Determine the [x, y] coordinate at the center of the cell enclosing the given text.  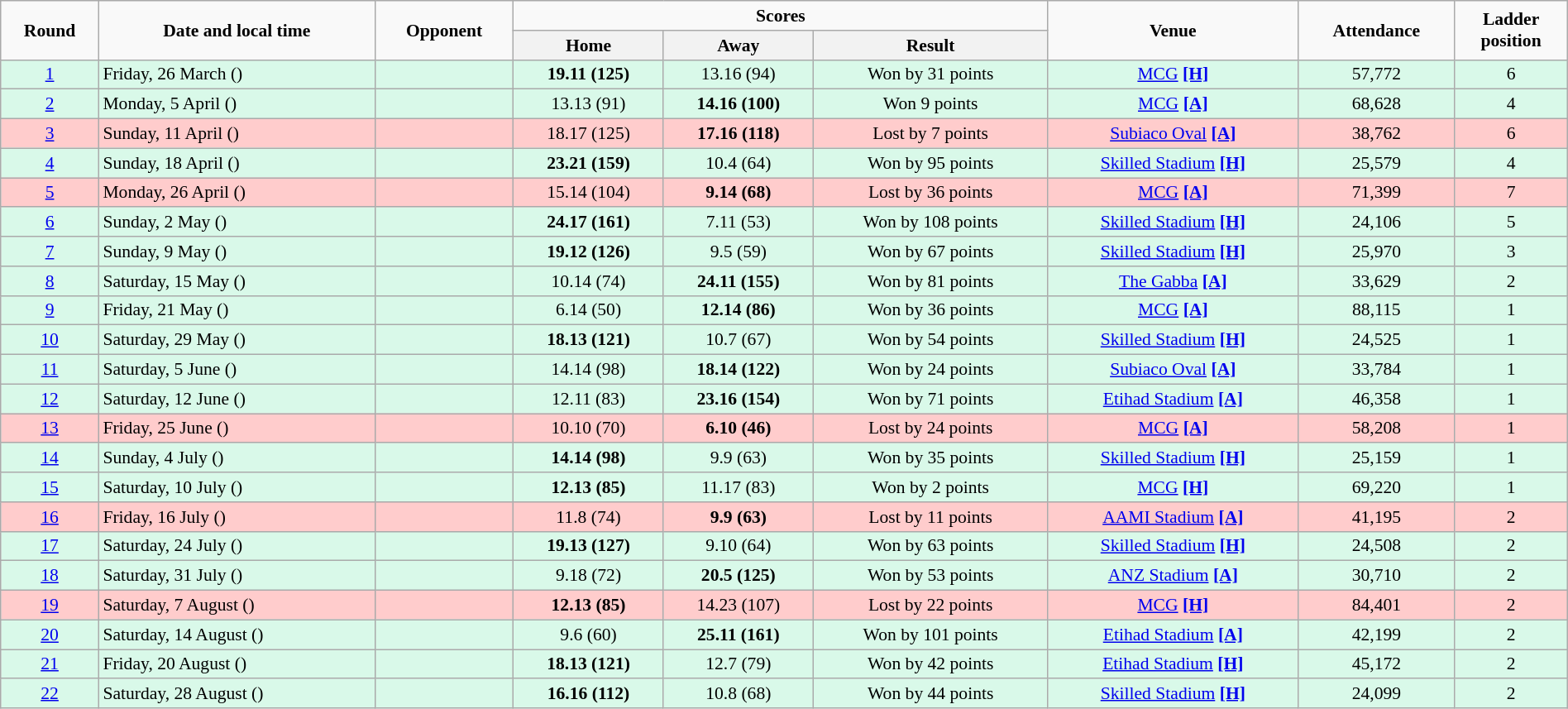
Saturday, 5 June () [237, 370]
Won by 101 points [930, 635]
9 [50, 310]
11.8 (74) [589, 517]
Won by 81 points [930, 281]
Friday, 26 March () [237, 74]
15.14 (104) [589, 193]
14 [50, 458]
20.5 (125) [738, 576]
71,399 [1376, 193]
Lost by 36 points [930, 193]
Sunday, 11 April () [237, 134]
Won by 95 points [930, 163]
33,629 [1376, 281]
19.13 (127) [589, 546]
84,401 [1376, 606]
18.14 (122) [738, 370]
14.16 (100) [738, 104]
Sunday, 18 April () [237, 163]
10.7 (67) [738, 340]
10.14 (74) [589, 281]
24.11 (155) [738, 281]
Friday, 21 May () [237, 310]
24,508 [1376, 546]
Saturday, 14 August () [237, 635]
25.11 (161) [738, 635]
Won by 31 points [930, 74]
6.14 (50) [589, 310]
9.14 (68) [738, 193]
20 [50, 635]
8 [50, 281]
Saturday, 12 June () [237, 399]
ANZ Stadium [A] [1173, 576]
Result [930, 46]
Won by 71 points [930, 399]
Won by 42 points [930, 664]
Lost by 7 points [930, 134]
10 [50, 340]
Lost by 22 points [930, 606]
17.16 (118) [738, 134]
14.23 (107) [738, 606]
Friday, 20 August () [237, 664]
9.10 (64) [738, 546]
46,358 [1376, 399]
10.8 (68) [738, 694]
16 [50, 517]
Scores [781, 16]
12.11 (83) [589, 399]
10.10 (70) [589, 429]
24.17 (161) [589, 223]
Saturday, 24 July () [237, 546]
Won by 54 points [930, 340]
15 [50, 487]
Opponent [444, 30]
Won by 53 points [930, 576]
Monday, 5 April () [237, 104]
16.16 (112) [589, 694]
Won by 108 points [930, 223]
Saturday, 28 August () [237, 694]
11 [50, 370]
Won by 44 points [930, 694]
12.7 (79) [738, 664]
Saturday, 7 August () [237, 606]
7.11 (53) [738, 223]
Won by 24 points [930, 370]
Lost by 11 points [930, 517]
Friday, 16 July () [237, 517]
9.5 (59) [738, 252]
Friday, 25 June () [237, 429]
69,220 [1376, 487]
Won by 36 points [930, 310]
Sunday, 4 July () [237, 458]
Saturday, 31 July () [237, 576]
18.17 (125) [589, 134]
12 [50, 399]
Won by 2 points [930, 487]
30,710 [1376, 576]
Date and local time [237, 30]
Lost by 24 points [930, 429]
Won 9 points [930, 104]
11.17 (83) [738, 487]
19.12 (126) [589, 252]
Saturday, 29 May () [237, 340]
33,784 [1376, 370]
Saturday, 10 July () [237, 487]
13.16 (94) [738, 74]
45,172 [1376, 664]
Round [50, 30]
10.4 (64) [738, 163]
Monday, 26 April () [237, 193]
Sunday, 2 May () [237, 223]
13.13 (91) [589, 104]
Attendance [1376, 30]
88,115 [1376, 310]
17 [50, 546]
41,195 [1376, 517]
25,970 [1376, 252]
Away [738, 46]
24,106 [1376, 223]
Sunday, 9 May () [237, 252]
Won by 35 points [930, 458]
Ladderposition [1511, 30]
25,579 [1376, 163]
42,199 [1376, 635]
Etihad Stadium [H] [1173, 664]
Home [589, 46]
19 [50, 606]
Won by 63 points [930, 546]
23.21 (159) [589, 163]
6.10 (46) [738, 429]
The Gabba [A] [1173, 281]
57,772 [1376, 74]
13 [50, 429]
38,762 [1376, 134]
AAMI Stadium [A] [1173, 517]
22 [50, 694]
68,628 [1376, 104]
18 [50, 576]
12.14 (86) [738, 310]
9.18 (72) [589, 576]
9.6 (60) [589, 635]
Venue [1173, 30]
Won by 67 points [930, 252]
58,208 [1376, 429]
19.11 (125) [589, 74]
24,525 [1376, 340]
Saturday, 15 May () [237, 281]
25,159 [1376, 458]
23.16 (154) [738, 399]
24,099 [1376, 694]
21 [50, 664]
